Capture the cell that displays the provided text and extract its [X, Y] central coordinate. 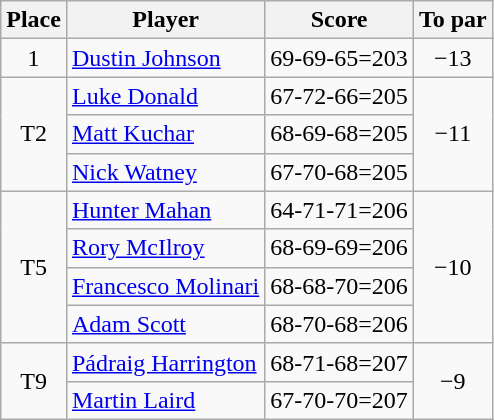
Francesco Molinari [165, 286]
Place [34, 20]
1 [34, 58]
Luke Donald [165, 96]
Hunter Mahan [165, 210]
68-70-68=206 [340, 324]
68-68-70=206 [340, 286]
−9 [452, 381]
To par [452, 20]
−10 [452, 267]
68-69-68=205 [340, 134]
67-70-70=207 [340, 400]
−11 [452, 134]
Martin Laird [165, 400]
Rory McIlroy [165, 248]
68-69-69=206 [340, 248]
T9 [34, 381]
Adam Scott [165, 324]
69-69-65=203 [340, 58]
68-71-68=207 [340, 362]
Player [165, 20]
Nick Watney [165, 172]
−13 [452, 58]
67-70-68=205 [340, 172]
Matt Kuchar [165, 134]
T5 [34, 267]
Pádraig Harrington [165, 362]
Score [340, 20]
T2 [34, 134]
Dustin Johnson [165, 58]
67-72-66=205 [340, 96]
64-71-71=206 [340, 210]
